Locate the cell with the specified text and output its [X, Y] center coordinate. 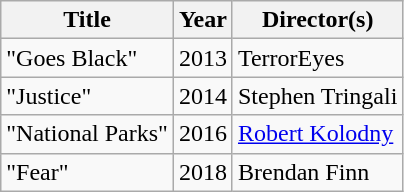
"Justice" [88, 96]
2014 [202, 96]
"Fear" [88, 172]
2016 [202, 134]
Title [88, 20]
2013 [202, 58]
Robert Kolodny [317, 134]
"Goes Black" [88, 58]
Stephen Tringali [317, 96]
2018 [202, 172]
Brendan Finn [317, 172]
Director(s) [317, 20]
Year [202, 20]
"National Parks" [88, 134]
TerrorEyes [317, 58]
